Identify which cell holds the provided text, then report its (X, Y) central coordinate. 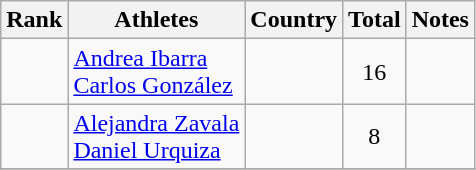
8 (375, 136)
16 (375, 72)
Athletes (156, 20)
Country (294, 20)
Total (375, 20)
Notes (440, 20)
Andrea IbarraCarlos González (156, 72)
Alejandra ZavalaDaniel Urquiza (156, 136)
Rank (34, 20)
